Detect which cell encompasses the target text, then output its (X, Y) center coordinate. 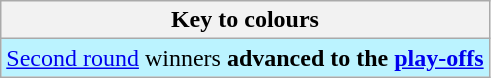
Second round winners advanced to the play-offs (245, 58)
Key to colours (245, 20)
